Capture the cell that displays the provided text and extract its [X, Y] central coordinate. 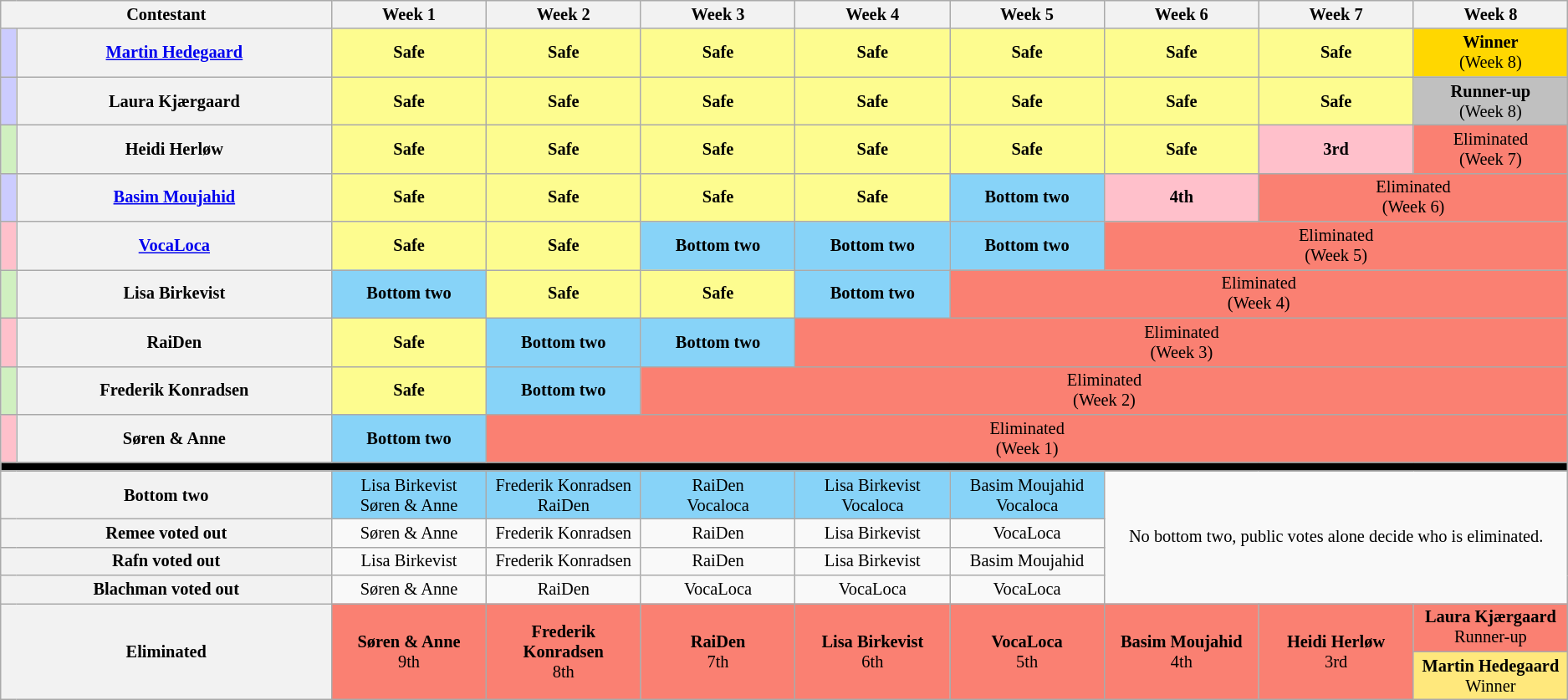
Lisa Birkevist6th [873, 651]
Laura Kjærgaard [174, 101]
Week 8 [1490, 14]
Lisa BirkevistSøren & Anne [410, 495]
Eliminated(Week 2) [1104, 391]
Week 7 [1336, 14]
Eliminated(Week 5) [1336, 246]
Eliminated(Week 7) [1490, 149]
Week 3 [718, 14]
Søren & Anne9th [410, 651]
Rafn voted out [166, 561]
Eliminated(Week 3) [1182, 342]
Martin HedegaardWinner [1490, 676]
No bottom two, public votes alone decide who is eliminated. [1336, 537]
Week 5 [1027, 14]
Winner(Week 8) [1490, 53]
Basim MoujahidVocaloca [1027, 495]
RaiDenVocaloca [718, 495]
Eliminated(Week 1) [1027, 438]
Week 4 [873, 14]
Frederik KonradsenRaiDen [564, 495]
Week 1 [410, 14]
Runner-up(Week 8) [1490, 101]
3rd [1336, 149]
Week 6 [1181, 14]
Week 2 [564, 14]
Martin Hedegaard [174, 53]
Heidi Herløw [174, 149]
Eliminated(Week 4) [1259, 294]
4th [1181, 197]
Laura KjærgaardRunner-up [1490, 627]
Frederik Konradsen8th [564, 651]
RaiDen7th [718, 651]
Heidi Herløw3rd [1336, 651]
Blachman voted out [166, 590]
Eliminated(Week 6) [1413, 197]
Eliminated [166, 651]
Lisa BirkevistVocaloca [873, 495]
Contestant [166, 14]
Basim Moujahid4th [1181, 651]
Remee voted out [166, 533]
VocaLoca5th [1027, 651]
